Search for the cell housing the specified text and yield its (X, Y) center coordinate. 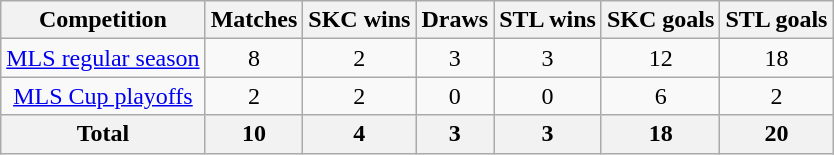
8 (254, 58)
4 (360, 134)
MLS regular season (103, 58)
12 (660, 58)
Competition (103, 20)
Total (103, 134)
20 (776, 134)
STL goals (776, 20)
SKC wins (360, 20)
Matches (254, 20)
Draws (455, 20)
SKC goals (660, 20)
10 (254, 134)
STL wins (548, 20)
6 (660, 96)
MLS Cup playoffs (103, 96)
